Pinpoint the cell where the given text exists, returning its (x, y) midpoint coordinate. 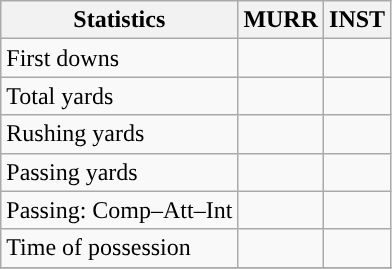
Passing yards (120, 172)
First downs (120, 58)
Passing: Comp–Att–Int (120, 210)
Time of possession (120, 248)
Total yards (120, 96)
INST (358, 20)
Rushing yards (120, 134)
MURR (281, 20)
Statistics (120, 20)
